Find where the given text appears and provide that cell's center as (X, Y) coordinate. 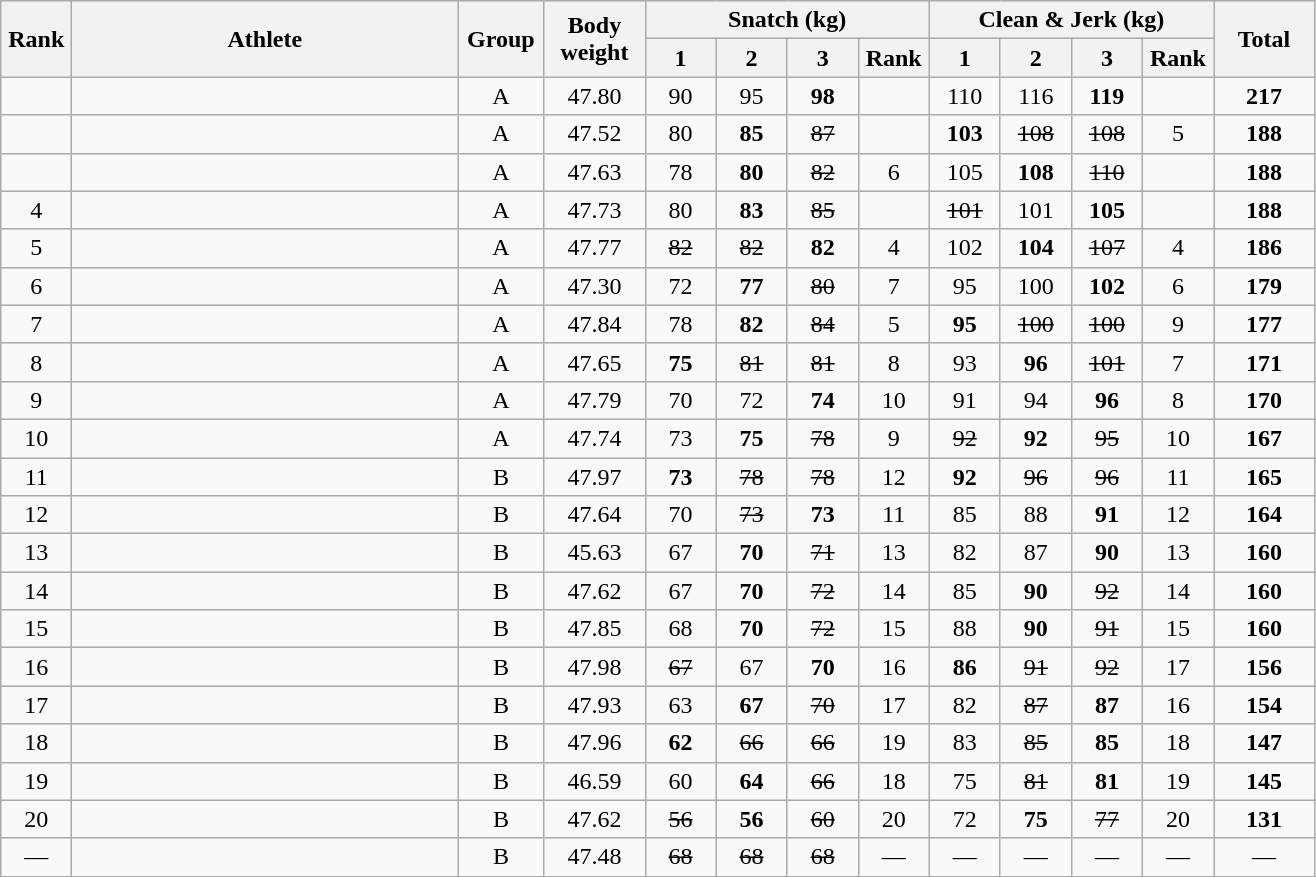
104 (1036, 248)
47.64 (594, 515)
167 (1264, 438)
94 (1036, 400)
74 (822, 400)
179 (1264, 286)
156 (1264, 667)
47.52 (594, 134)
47.84 (594, 324)
107 (1106, 248)
47.97 (594, 477)
Clean & Jerk (kg) (1071, 20)
47.79 (594, 400)
86 (964, 667)
Group (501, 39)
116 (1036, 96)
145 (1264, 781)
Total (1264, 39)
47.93 (594, 705)
47.77 (594, 248)
62 (680, 743)
164 (1264, 515)
47.85 (594, 629)
170 (1264, 400)
84 (822, 324)
103 (964, 134)
171 (1264, 362)
63 (680, 705)
147 (1264, 743)
47.80 (594, 96)
64 (752, 781)
47.96 (594, 743)
46.59 (594, 781)
154 (1264, 705)
47.65 (594, 362)
47.98 (594, 667)
186 (1264, 248)
131 (1264, 819)
98 (822, 96)
47.74 (594, 438)
47.63 (594, 172)
217 (1264, 96)
177 (1264, 324)
47.73 (594, 210)
45.63 (594, 553)
Snatch (kg) (787, 20)
165 (1264, 477)
Body weight (594, 39)
119 (1106, 96)
Athlete (265, 39)
71 (822, 553)
47.48 (594, 857)
47.30 (594, 286)
93 (964, 362)
